Pinpoint the cell where the given text exists, returning its (X, Y) midpoint coordinate. 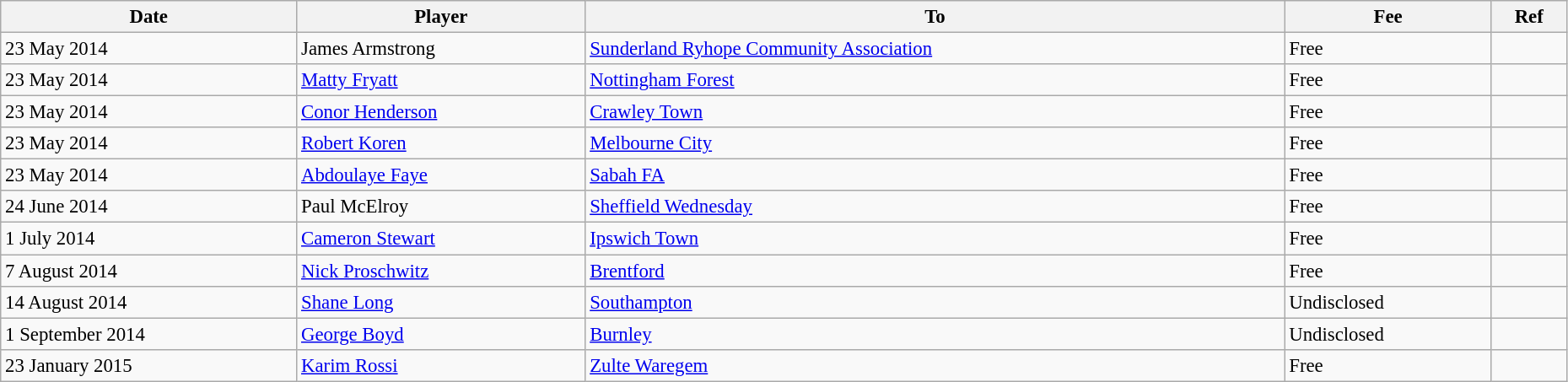
Karim Rossi (441, 365)
1 July 2014 (148, 239)
Abdoulaye Faye (441, 175)
Player (441, 17)
Matty Fryatt (441, 80)
Conor Henderson (441, 112)
Paul McElroy (441, 207)
Date (148, 17)
Ipswich Town (935, 239)
Sheffield Wednesday (935, 207)
Cameron Stewart (441, 239)
24 June 2014 (148, 207)
Crawley Town (935, 112)
Ref (1528, 17)
Brentford (935, 271)
George Boyd (441, 334)
To (935, 17)
Zulte Waregem (935, 365)
Robert Koren (441, 143)
23 January 2015 (148, 365)
Fee (1388, 17)
Nottingham Forest (935, 80)
Shane Long (441, 302)
Nick Proschwitz (441, 271)
James Armstrong (441, 49)
Southampton (935, 302)
Sunderland Ryhope Community Association (935, 49)
Sabah FA (935, 175)
7 August 2014 (148, 271)
Melbourne City (935, 143)
1 September 2014 (148, 334)
Burnley (935, 334)
14 August 2014 (148, 302)
